Determine the [x, y] coordinate at the center of the cell enclosing the given text.  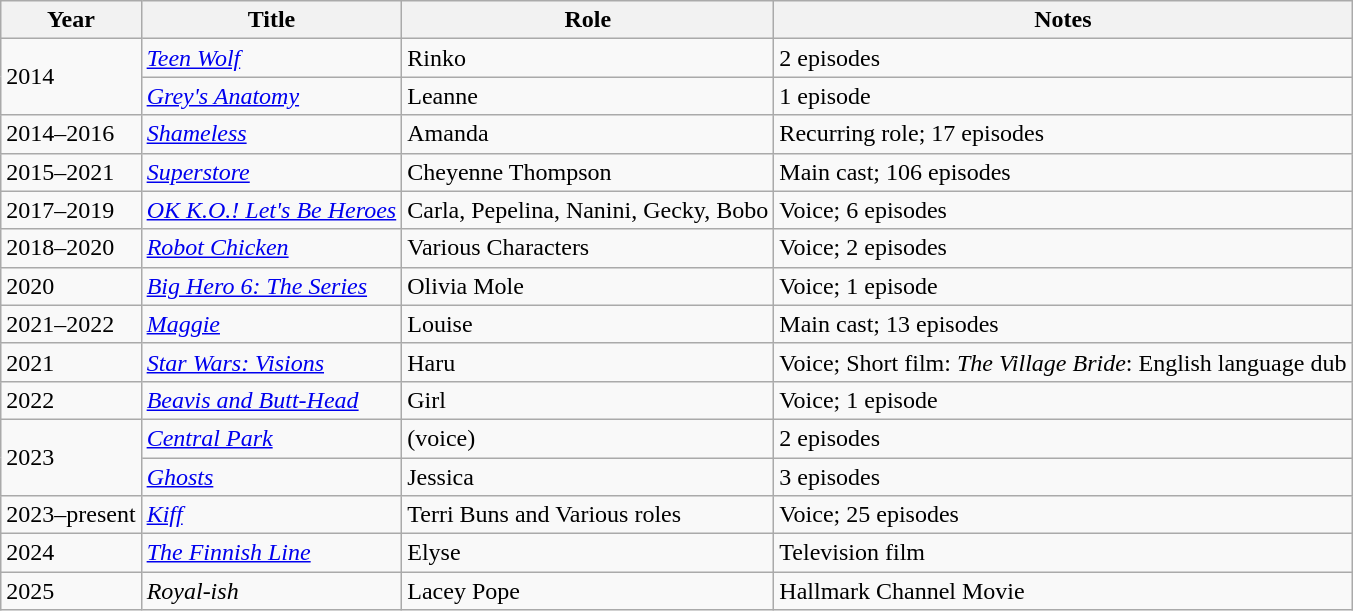
2021–2022 [71, 324]
Louise [588, 324]
Voice; 6 episodes [1063, 210]
Maggie [272, 324]
Role [588, 20]
Jessica [588, 477]
Cheyenne Thompson [588, 172]
Teen Wolf [272, 58]
Haru [588, 362]
Main cast; 106 episodes [1063, 172]
2022 [71, 400]
(voice) [588, 438]
1 episode [1063, 96]
Ghosts [272, 477]
2018–2020 [71, 248]
Carla, Pepelina, Nanini, Gecky, Bobo [588, 210]
Various Characters [588, 248]
Superstore [272, 172]
OK K.O.! Let's Be Heroes [272, 210]
Royal-ish [272, 591]
Robot Chicken [272, 248]
Girl [588, 400]
Leanne [588, 96]
2023–present [71, 515]
2014 [71, 77]
Olivia Mole [588, 286]
2020 [71, 286]
2014–2016 [71, 134]
Amanda [588, 134]
Beavis and Butt-Head [272, 400]
Rinko [588, 58]
2025 [71, 591]
Central Park [272, 438]
2024 [71, 553]
Voice; 2 episodes [1063, 248]
Star Wars: Visions [272, 362]
Year [71, 20]
Voice; 25 episodes [1063, 515]
2021 [71, 362]
Elyse [588, 553]
The Finnish Line [272, 553]
Main cast; 13 episodes [1063, 324]
Notes [1063, 20]
Title [272, 20]
Kiff [272, 515]
Lacey Pope [588, 591]
Big Hero 6: The Series [272, 286]
Terri Buns and Various roles [588, 515]
2017–2019 [71, 210]
2015–2021 [71, 172]
2023 [71, 457]
Hallmark Channel Movie [1063, 591]
Recurring role; 17 episodes [1063, 134]
Grey's Anatomy [272, 96]
Television film [1063, 553]
Shameless [272, 134]
3 episodes [1063, 477]
Voice; Short film: The Village Bride: English language dub [1063, 362]
